Provide the (X, Y) coordinate of the cell's center where the given text is located.  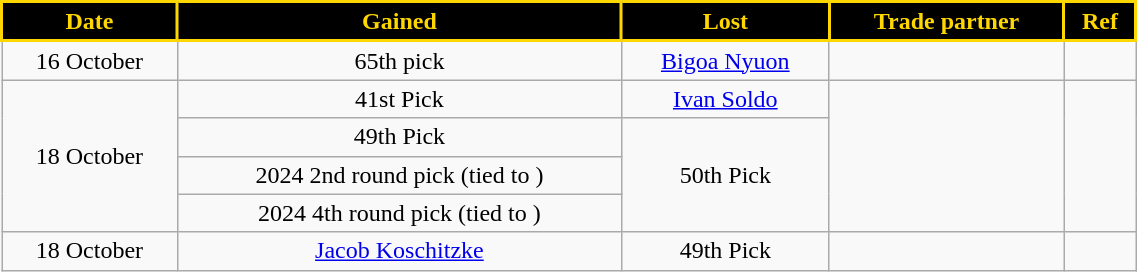
Bigoa Nyuon (726, 60)
Gained (399, 22)
Date (90, 22)
Ref (1100, 22)
2024 2nd round pick (tied to ) (399, 175)
Trade partner (946, 22)
Lost (726, 22)
65th pick (399, 60)
2024 4th round pick (tied to ) (399, 213)
16 October (90, 60)
Ivan Soldo (726, 99)
50th Pick (726, 175)
Jacob Koschitzke (399, 251)
41st Pick (399, 99)
